Find where the given text appears and provide that cell's center as (x, y) coordinate. 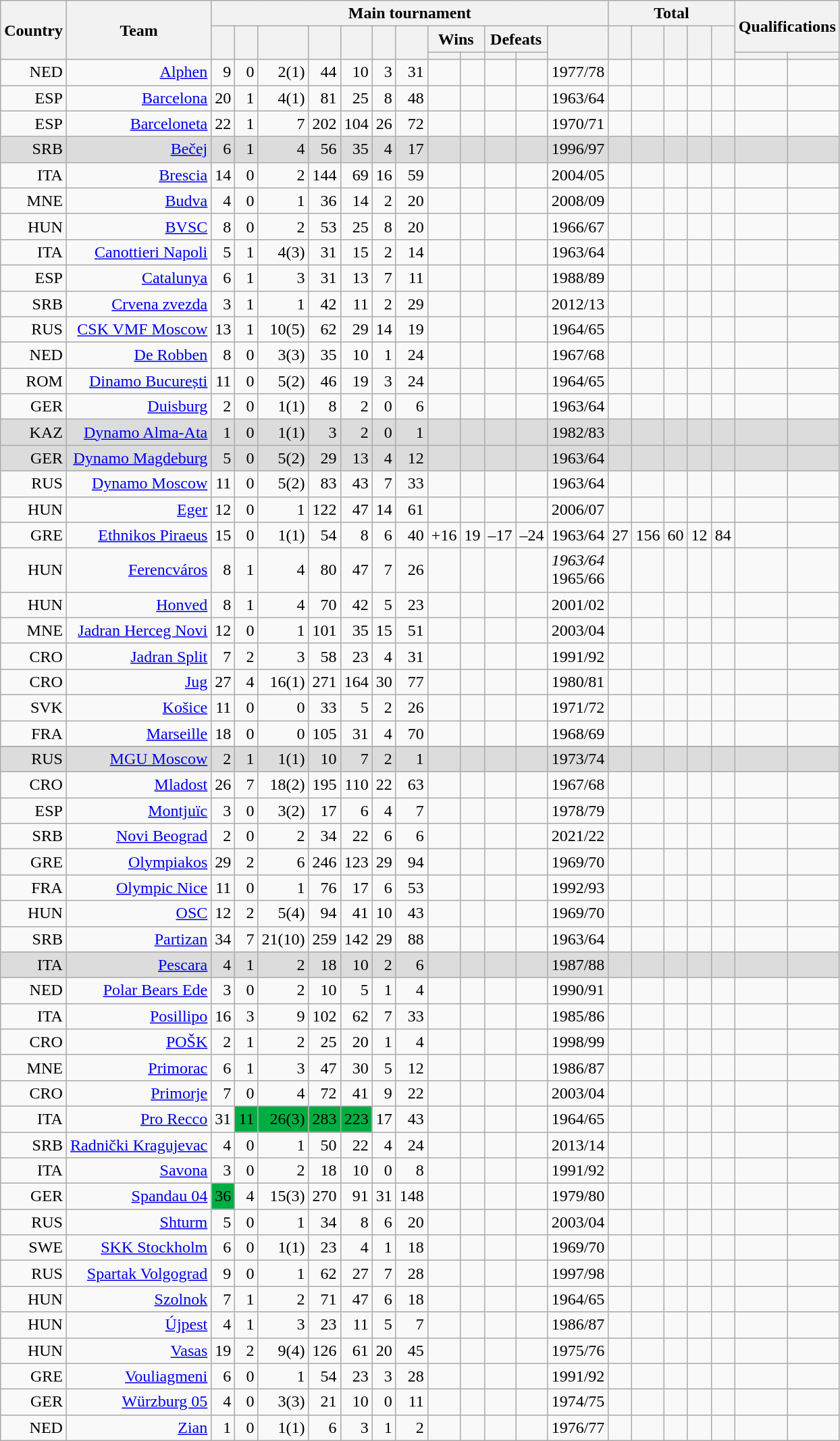
SKK Stockholm (138, 1248)
1974/75 (578, 1402)
Bečej (138, 149)
SVK (34, 707)
Mladost (138, 785)
Alphen (138, 72)
1971/72 (578, 707)
1988/89 (578, 278)
223 (357, 1119)
246 (324, 862)
Budva (138, 201)
71 (324, 1299)
Zian (138, 1427)
2012/13 (578, 303)
SWE (34, 1248)
Country (34, 30)
91 (357, 1196)
164 (357, 682)
1998/99 (578, 1042)
Novi Beograd (138, 836)
1980/81 (578, 682)
148 (412, 1196)
Spandau 04 (138, 1196)
195 (324, 785)
58 (324, 656)
1990/91 (578, 990)
1978/79 (578, 811)
69 (357, 175)
BVSC (138, 226)
Crvena zvezda (138, 303)
80 (324, 570)
76 (324, 888)
4(1) (284, 98)
1996/97 (578, 149)
POŠK (138, 1042)
51 (412, 630)
104 (357, 124)
270 (324, 1196)
Wins (456, 39)
Partizan (138, 939)
Eger (138, 509)
21(10) (284, 939)
De Robben (138, 355)
Canottieri Napoli (138, 252)
2004/05 (578, 175)
259 (324, 939)
Vasas (138, 1350)
81 (324, 98)
50 (324, 1145)
1968/69 (578, 733)
2008/09 (578, 201)
15(3) (284, 1196)
ROM (34, 381)
+16 (444, 535)
144 (324, 175)
CSK VMF Moscow (138, 330)
Vouliagmeni (138, 1376)
KAZ (34, 432)
142 (357, 939)
1992/93 (578, 888)
9(4) (284, 1350)
Montjuïc (138, 811)
60 (675, 535)
88 (412, 939)
Qualifications (787, 26)
Jadran Herceg Novi (138, 630)
44 (324, 72)
Ferencváros (138, 570)
271 (324, 682)
–17 (500, 535)
21 (324, 1402)
83 (324, 484)
1982/83 (578, 432)
2013/14 (578, 1145)
Dynamo Alma-Ata (138, 432)
105 (324, 733)
Würzburg 05 (138, 1402)
Catalunya (138, 278)
Main tournament (410, 14)
156 (648, 535)
Total (671, 14)
Košice (138, 707)
Dynamo Magdeburg (138, 458)
Radnički Kragujevac (138, 1145)
MGU Moscow (138, 759)
1979/80 (578, 1196)
Jug (138, 682)
Dinamo București (138, 381)
Polar Bears Ede (138, 990)
2(1) (284, 72)
122 (324, 509)
40 (412, 535)
Barceloneta (138, 124)
Marseille (138, 733)
Primorje (138, 1093)
Pro Recco (138, 1119)
OSC (138, 913)
126 (324, 1350)
45 (412, 1350)
Jadran Split (138, 656)
Dynamo Moscow (138, 484)
Honved (138, 605)
110 (357, 785)
101 (324, 630)
3(2) (284, 811)
Defeats (516, 39)
2006/07 (578, 509)
1973/74 (578, 759)
18(2) (284, 785)
Olympiakos (138, 862)
2001/02 (578, 605)
Savona (138, 1171)
1966/67 (578, 226)
1977/78 (578, 72)
123 (357, 862)
1985/86 (578, 1016)
1963/641965/66 (578, 570)
26(3) (284, 1119)
Szolnok (138, 1299)
1970/71 (578, 124)
Shturm (138, 1222)
Duisburg (138, 407)
5(4) (284, 913)
63 (412, 785)
1997/98 (578, 1273)
1987/88 (578, 965)
Spartak Volgograd (138, 1273)
Brescia (138, 175)
Team (138, 30)
10(5) (284, 330)
77 (412, 682)
59 (412, 175)
Posillipo (138, 1016)
Primorac (138, 1067)
283 (324, 1119)
2021/22 (578, 836)
1976/77 (578, 1427)
84 (723, 535)
1975/76 (578, 1350)
46 (324, 381)
Barcelona (138, 98)
4(3) (284, 252)
Olympic Nice (138, 888)
–24 (532, 535)
Ethnikos Piraeus (138, 535)
202 (324, 124)
Újpest (138, 1325)
16(1) (284, 682)
48 (412, 98)
102 (324, 1016)
56 (324, 149)
Pescara (138, 965)
